Determine the [X, Y] coordinate at the center of the cell enclosing the given text.  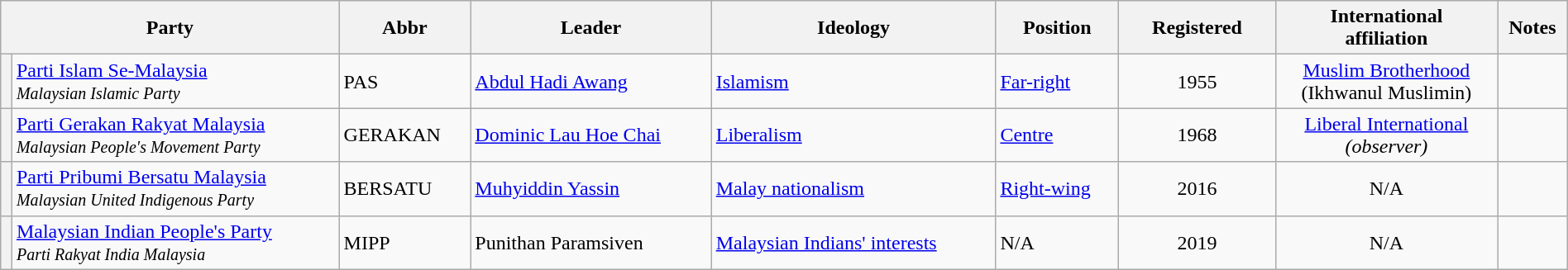
Ideology [853, 28]
Malaysian Indians' interests [853, 243]
Notes [1533, 28]
2016 [1198, 188]
Islamism [853, 81]
Punithan Paramsiven [590, 243]
Parti Gerakan Rakyat Malaysia Malaysian People's Movement Party [175, 135]
MIPP [405, 243]
Abdul Hadi Awang [590, 81]
2019 [1198, 243]
Muslim Brotherhood(Ikhwanul Muslimin) [1386, 81]
1955 [1198, 81]
Leader [590, 28]
Party [170, 28]
GERAKAN [405, 135]
Parti Pribumi Bersatu Malaysia Malaysian United Indigenous Party [175, 188]
Abbr [405, 28]
Internationalaffiliation [1386, 28]
Right-wing [1057, 188]
Far-right [1057, 81]
1968 [1198, 135]
Liberalism [853, 135]
BERSATU [405, 188]
Malay nationalism [853, 188]
Dominic Lau Hoe Chai [590, 135]
PAS [405, 81]
Muhyiddin Yassin [590, 188]
Position [1057, 28]
Parti Islam Se-Malaysia Malaysian Islamic Party [175, 81]
Liberal International (observer) [1386, 135]
Centre [1057, 135]
Malaysian Indian People's Party Parti Rakyat India Malaysia [175, 243]
Registered [1198, 28]
